Pinpoint the cell where the given text exists, returning its [X, Y] midpoint coordinate. 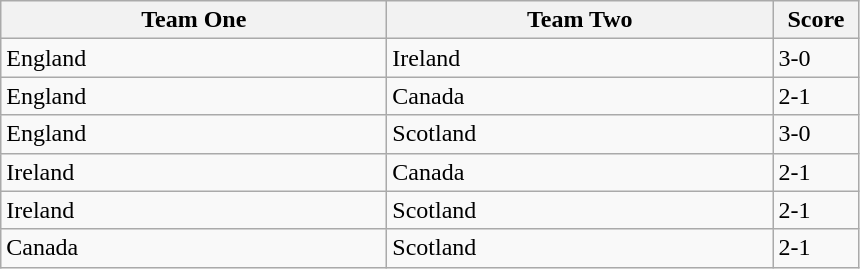
Score [816, 20]
Team One [194, 20]
Team Two [580, 20]
